Pinpoint the cell where the given text exists, returning its (x, y) midpoint coordinate. 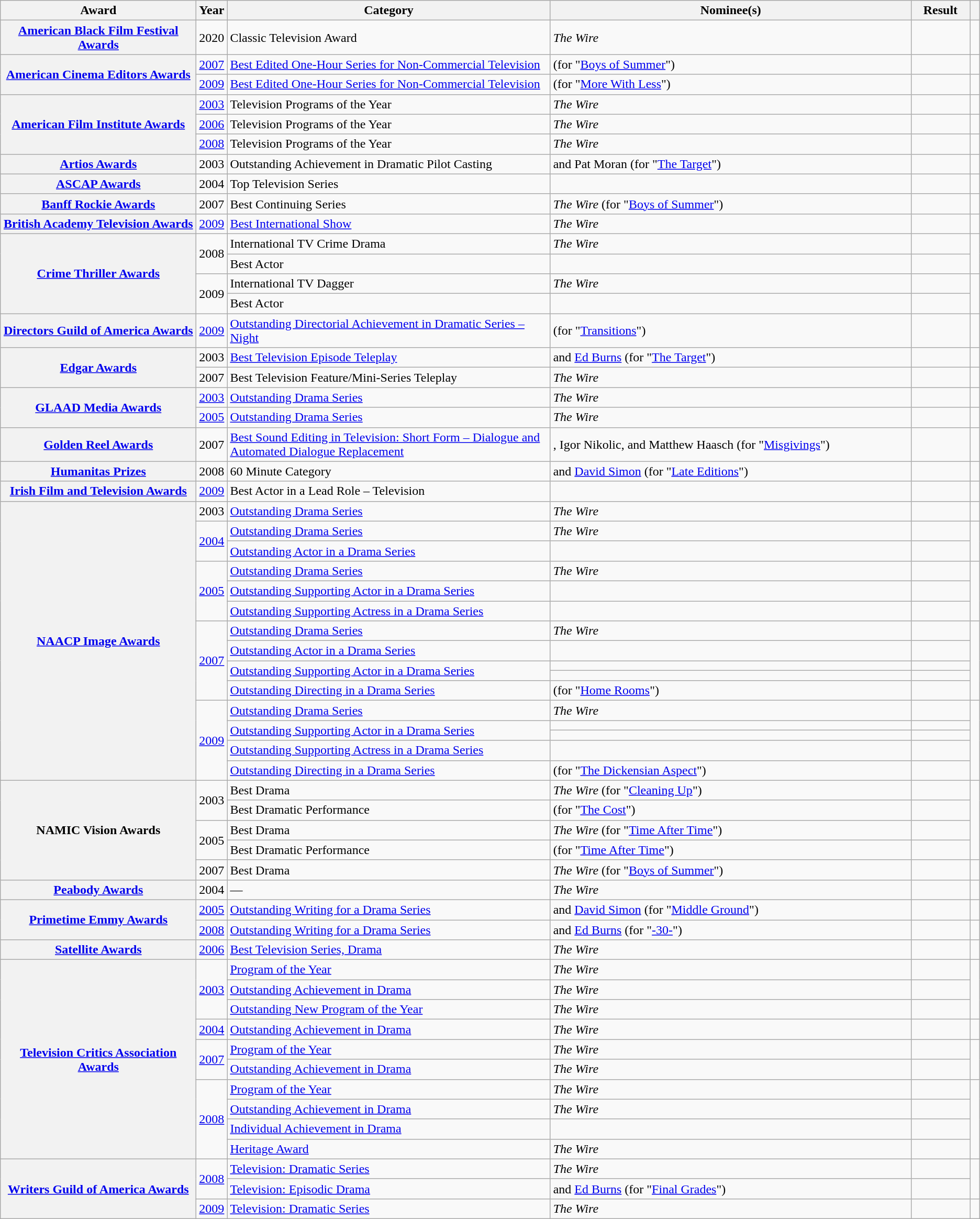
Outstanding Directorial Achievement in Dramatic Series – Night (388, 331)
and David Simon (for "Late Editions") (731, 471)
Best Television Feature/Mini-Series Teleplay (388, 378)
(for "Boys of Summer") (731, 64)
Best Actor in a Lead Role – Television (388, 491)
NAMIC Vision Awards (98, 830)
and David Simon (for "Middle Ground") (731, 910)
60 Minute Category (388, 471)
and Ed Burns (for "Final Grades") (731, 1189)
Television Critics Association Awards (98, 1060)
(for "The Dickensian Aspect") (731, 770)
British Academy Television Awards (98, 224)
Satellite Awards (98, 950)
Crime Thriller Awards (98, 273)
International TV Dagger (388, 284)
Heritage Award (388, 1149)
Top Television Series (388, 184)
Irish Film and Television Awards (98, 491)
American Cinema Editors Awards (98, 74)
Outstanding New Program of the Year (388, 1010)
, Igor Nikolic, and Matthew Haasch (for "Misgivings") (731, 444)
(for "Time After Time") (731, 850)
NAACP Image Awards (98, 641)
American Film Institute Awards (98, 124)
Primetime Emmy Awards (98, 919)
Classic Television Award (388, 38)
Best Television Episode Teleplay (388, 358)
Award (98, 10)
Nominee(s) (731, 10)
2020 (211, 38)
American Black Film Festival Awards (98, 38)
Individual Achievement in Drama (388, 1129)
Best Television Series, Drama (388, 950)
Edgar Awards (98, 368)
Artios Awards (98, 164)
Writers Guild of America Awards (98, 1189)
(for "Transitions") (731, 331)
Television: Episodic Drama (388, 1189)
(for "The Cost") (731, 810)
(for "Home Rooms") (731, 691)
Outstanding Achievement in Dramatic Pilot Casting (388, 164)
Peabody Awards (98, 890)
Best Sound Editing in Television: Short Form – Dialogue and Automated Dialogue Replacement (388, 444)
The Wire (for "Cleaning Up") (731, 790)
Year (211, 10)
The Wire (for "Time After Time") (731, 830)
and Pat Moran (for "The Target") (731, 164)
International TV Crime Drama (388, 243)
(for "More With Less") (731, 84)
Result (940, 10)
Best International Show (388, 224)
Humanitas Prizes (98, 471)
and Ed Burns (for "The Target") (731, 358)
Directors Guild of America Awards (98, 331)
Golden Reel Awards (98, 444)
GLAAD Media Awards (98, 407)
ASCAP Awards (98, 184)
Banff Rockie Awards (98, 204)
Best Continuing Series (388, 204)
Category (388, 10)
— (388, 890)
and Ed Burns (for "-30-") (731, 929)
